Return the (x, y) coordinate for the center point of the cell that contains the specified text.  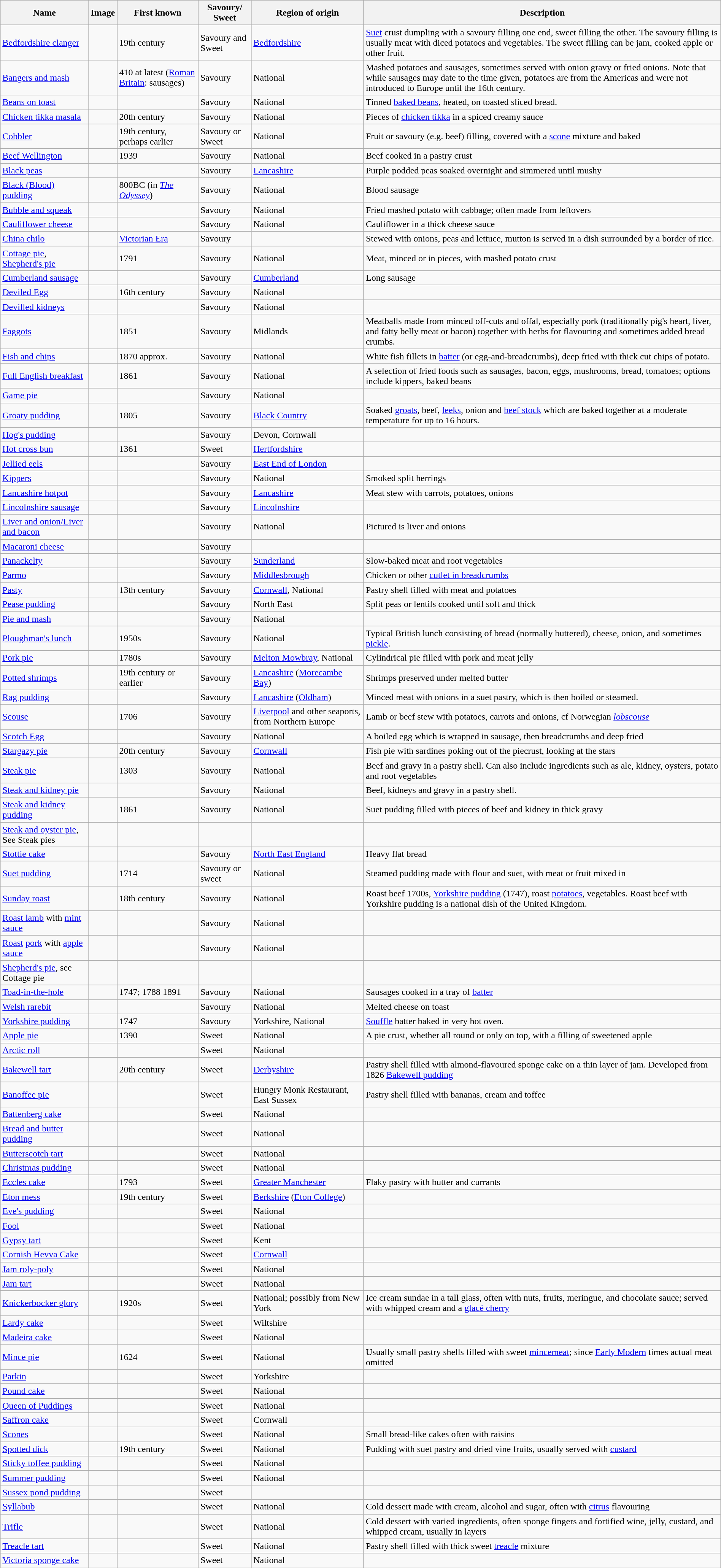
Black (Blood) pudding (44, 190)
1805 (158, 415)
Lincolnshire (308, 507)
Arctic roll (44, 1050)
Steak pie (44, 770)
Jam tart (44, 1284)
Jellied eels (44, 464)
Parmo (44, 575)
Yorkshire pudding (44, 1021)
Midlands (308, 332)
Faggots (44, 332)
Butterscotch tart (44, 1153)
Steak and kidney pudding (44, 809)
Derbyshire (308, 1069)
Minced meat with onions in a suet pastry, which is then boiled or steamed. (542, 697)
18th century (158, 898)
Meat stew with carrots, potatoes, onions (542, 492)
Bubble and squeak (44, 210)
Savoury or sweet (224, 874)
Full English breakfast (44, 376)
First known (158, 13)
Beans on toast (44, 102)
Yorkshire (308, 1376)
Pastry shell filled with bananas, cream and toffee (542, 1095)
Spotted dick (44, 1449)
Sussex pond pudding (44, 1492)
Black peas (44, 170)
Liverpool and other seaports, from Northern Europe (308, 716)
Melted cheese on toast (542, 1007)
Yorkshire, National (308, 1021)
1361 (158, 449)
China chilo (44, 238)
Long sausage (542, 278)
Banoffee pie (44, 1095)
Blood sausage (542, 190)
Knickerbocker glory (44, 1303)
Cumberland (308, 278)
Bread and butter pudding (44, 1133)
White fish fillets in batter (or egg-and-breadcrumbs), deep fried with thick cut chips of potato. (542, 356)
Pork pie (44, 658)
Welsh rarebit (44, 1007)
Devilled kidneys (44, 307)
A selection of fried foods such as sausages, bacon, eggs, mushrooms, bread, tomatoes; options include kippers, baked beans (542, 376)
Deviled Egg (44, 292)
Pieces of chicken tikka in a spiced creamy sauce (542, 117)
1780s (158, 658)
Image (103, 13)
Pictured is liver and onions (542, 526)
Cumberland sausage (44, 278)
Madeira cake (44, 1337)
Sunderland (308, 561)
Savoury or Sweet (224, 136)
A pie crust, whether all round or only on top, with a filling of sweetened apple (542, 1036)
Hungry Monk Restaurant, East Sussex (308, 1095)
Eton mess (44, 1197)
Bangers and mash (44, 78)
Gypsy tart (44, 1240)
1851 (158, 332)
1390 (158, 1036)
Name (44, 13)
Scouse (44, 716)
Steamed pudding made with flour and suet, with meat or fruit mixed in (542, 874)
Syllabub (44, 1507)
Cornish Hevva Cake (44, 1255)
1714 (158, 874)
Steak and kidney pie (44, 790)
Game pie (44, 396)
Potted shrimps (44, 678)
Trifle (44, 1527)
Apple pie (44, 1036)
Fish pie with sardines poking out of the piecrust, looking at the stars (542, 751)
Sticky toffee pudding (44, 1463)
Pudding with suet pastry and dried vine fruits, usually served with custard (542, 1449)
Smoked split herrings (542, 478)
19th century, perhaps earlier (158, 136)
1939 (158, 156)
410 at latest (Roman Britain: sausages) (158, 78)
Suet pudding (44, 874)
Kent (308, 1240)
Liver and onion/Liver and bacon (44, 526)
Stottie cake (44, 854)
Lardy cake (44, 1323)
Cold dessert made with cream, alcohol and sugar, often with citrus flavouring (542, 1507)
Parkin (44, 1376)
Sunday roast (44, 898)
Fruit or savoury (e.g. beef) filling, covered with a scone mixture and baked (542, 136)
Rag pudding (44, 697)
Shepherd's pie, see Cottage pie (44, 973)
A boiled egg which is wrapped in sausage, then breadcrumbs and deep fried (542, 736)
Fish and chips (44, 356)
Cold dessert with varied ingredients, often sponge fingers and fortified wine, jelly, custard, and whipped cream, usually in layers (542, 1527)
Ploughman's lunch (44, 638)
Cauliflower in a thick cheese sauce (542, 224)
National; possibly from New York (308, 1303)
Ice cream sundae in a tall glass, often with nuts, fruits, meringue, and chocolate sauce; served with whipped cream and a glacé cherry (542, 1303)
Saffron cake (44, 1420)
Lancashire (Morecambe Bay) (308, 678)
Roast lamb with mint sauce (44, 923)
1303 (158, 770)
Fool (44, 1226)
Split peas or lentils cooked until soft and thick (542, 604)
Middlesbrough (308, 575)
Lincolnshire sausage (44, 507)
Scones (44, 1435)
Pound cake (44, 1391)
Jam roly-poly (44, 1269)
Stewed with onions, peas and lettuce, mutton is served in a dish surrounded by a border of rice. (542, 238)
Beef cooked in a pastry crust (542, 156)
16th century (158, 292)
Stargazy pie (44, 751)
Black Country (308, 415)
Soaked groats, beef, leeks, onion and beef stock which are baked together at a moderate temperature for up to 16 hours. (542, 415)
Usually small pastry shells filled with sweet mincemeat; since Early Modern times actual meat omitted (542, 1357)
Kippers (44, 478)
Typical British lunch consisting of bread (normally buttered), cheese, onion, and sometimes pickle. (542, 638)
Beef and gravy in a pastry shell. Can also include ingredients such as ale, kidney, oysters, potato and root vegetables (542, 770)
Cornwall, National (308, 590)
Toad-in-the-hole (44, 992)
Small bread-like cakes often with raisins (542, 1435)
Eve's pudding (44, 1211)
Flaky pastry with butter and currants (542, 1182)
Beef Wellington (44, 156)
Roast beef 1700s, Yorkshire pudding (1747), roast potatoes, vegetables. Roast beef with Yorkshire pudding is a national dish of the United Kingdom. (542, 898)
North East England (308, 854)
Cottage pie,Shepherd's pie (44, 258)
Beef, kidneys and gravy in a pastry shell. (542, 790)
Devon, Cornwall (308, 435)
Wiltshire (308, 1323)
1747 (158, 1021)
Victoria sponge cake (44, 1560)
Greater Manchester (308, 1182)
1624 (158, 1357)
Pie and mash (44, 619)
Scotch Egg (44, 736)
Mince pie (44, 1357)
North East (308, 604)
Cauliflower cheese (44, 224)
Roast pork with apple sauce (44, 948)
Pastry shell filled with almond-flavoured sponge cake on a thin layer of jam. Developed from 1826 Bakewell pudding (542, 1069)
Summer pudding (44, 1478)
Lamb or beef stew with potatoes, carrots and onions, cf Norwegian lobscouse (542, 716)
1793 (158, 1182)
19th century or earlier (158, 678)
Fried mashed potato with cabbage; often made from leftovers (542, 210)
1870 approx. (158, 356)
Pasty (44, 590)
Hertfordshire (308, 449)
1950s (158, 638)
Souffle batter baked in very hot oven. (542, 1021)
Macaroni cheese (44, 546)
Heavy flat bread (542, 854)
Bedfordshire clanger (44, 43)
Treacle tart (44, 1546)
800BC (in The Odyssey) (158, 190)
Suet pudding filled with pieces of beef and kidney in thick gravy (542, 809)
Sausages cooked in a tray of batter (542, 992)
Region of origin (308, 13)
Pastry shell filled with thick sweet treacle mixture (542, 1546)
1920s (158, 1303)
Tinned baked beans, heated, on toasted sliced bread. (542, 102)
Savoury and Sweet (224, 43)
Cylindrical pie filled with pork and meat jelly (542, 658)
Purple podded peas soaked overnight and simmered until mushy (542, 170)
Savoury/Sweet (224, 13)
Steak and oyster pie, See Steak pies (44, 834)
Christmas pudding (44, 1168)
Description (542, 13)
Groaty pudding (44, 415)
Pastry shell filled with meat and potatoes (542, 590)
Melton Mowbray, National (308, 658)
Bedfordshire (308, 43)
East End of London (308, 464)
1706 (158, 716)
Chicken tikka masala (44, 117)
Shrimps preserved under melted butter (542, 678)
Lancashire hotpot (44, 492)
Meat, minced or in pieces, with mashed potato crust (542, 258)
Queen of Puddings (44, 1405)
Slow-baked meat and root vegetables (542, 561)
1747; 1788 1891 (158, 992)
Hot cross bun (44, 449)
Chicken or other cutlet in breadcrumbs (542, 575)
1791 (158, 258)
Cobbler (44, 136)
Pease pudding (44, 604)
Lancashire (Oldham) (308, 697)
13th century (158, 590)
Battenberg cake (44, 1114)
Victorian Era (158, 238)
Eccles cake (44, 1182)
Berkshire (Eton College) (308, 1197)
Bakewell tart (44, 1069)
Hog's pudding (44, 435)
Panackelty (44, 561)
